Output the (x, y) coordinate of the center of the cell containing the given text.  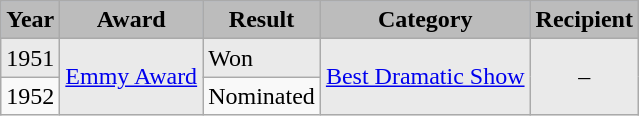
Won (262, 58)
Best Dramatic Show (425, 77)
1951 (30, 58)
Result (262, 20)
1952 (30, 96)
Nominated (262, 96)
Recipient (584, 20)
Year (30, 20)
– (584, 77)
Emmy Award (132, 77)
Award (132, 20)
Category (425, 20)
